From the cell containing the given text, extract its center point as (x, y) coordinate. 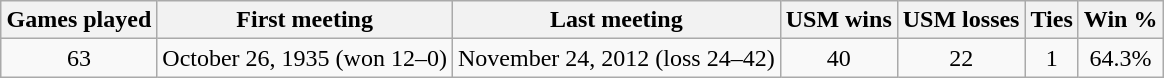
22 (961, 58)
64.3% (1120, 58)
63 (79, 58)
November 24, 2012 (loss 24–42) (616, 58)
October 26, 1935 (won 12–0) (305, 58)
40 (838, 58)
Last meeting (616, 20)
First meeting (305, 20)
1 (1052, 58)
USM losses (961, 20)
Ties (1052, 20)
Win % (1120, 20)
USM wins (838, 20)
Games played (79, 20)
